Locate the cell with the specified text and output its [X, Y] center coordinate. 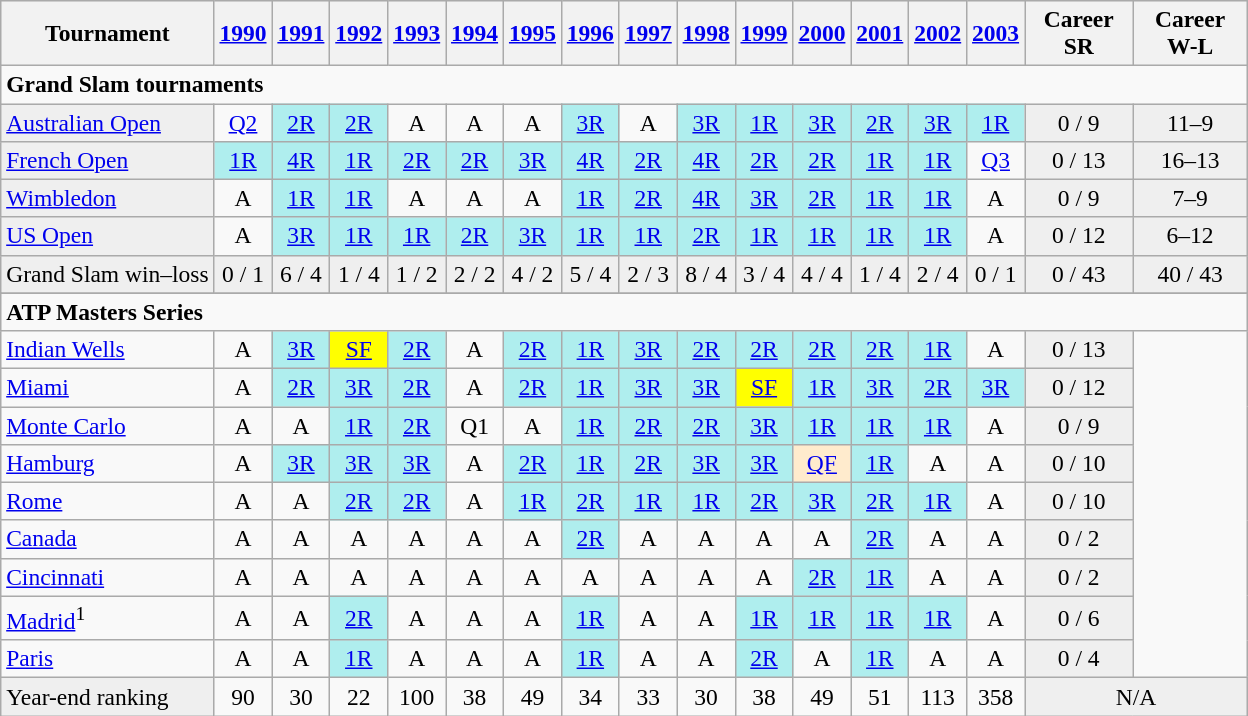
90 [243, 697]
8 / 4 [706, 274]
51 [880, 697]
2003 [996, 32]
6–12 [1190, 236]
3 / 4 [764, 274]
Q1 [475, 425]
Q2 [243, 122]
1992 [359, 32]
Monte Carlo [108, 425]
1998 [706, 32]
22 [359, 697]
33 [648, 697]
Canada [108, 539]
1994 [475, 32]
1995 [533, 32]
2 / 3 [648, 274]
2000 [822, 32]
Australian Open [108, 122]
Q3 [996, 160]
ATP Masters Series [624, 312]
1993 [417, 32]
Tournament [108, 32]
7–9 [1190, 198]
Career SR [1079, 32]
11–9 [1190, 122]
34 [590, 697]
0 / 4 [1079, 659]
French Open [108, 160]
1990 [243, 32]
1991 [301, 32]
1 / 2 [417, 274]
2 / 2 [475, 274]
40 / 43 [1190, 274]
Hamburg [108, 463]
1996 [590, 32]
113 [938, 697]
Indian Wells [108, 349]
Year-end ranking [108, 697]
2001 [880, 32]
4 / 4 [822, 274]
16–13 [1190, 160]
2 / 4 [938, 274]
100 [417, 697]
Paris [108, 659]
US Open [108, 236]
Career W-L [1190, 32]
Cincinnati [108, 577]
QF [822, 463]
Miami [108, 387]
0 / 43 [1079, 274]
1997 [648, 32]
358 [996, 697]
1999 [764, 32]
4 / 2 [533, 274]
6 / 4 [301, 274]
2002 [938, 32]
5 / 4 [590, 274]
Grand Slam win–loss [108, 274]
Grand Slam tournaments [624, 84]
Wimbledon [108, 198]
Rome [108, 501]
0 / 6 [1079, 618]
N/A [1136, 697]
Madrid1 [108, 618]
